Output the [X, Y] coordinate of the center of the cell containing the given text.  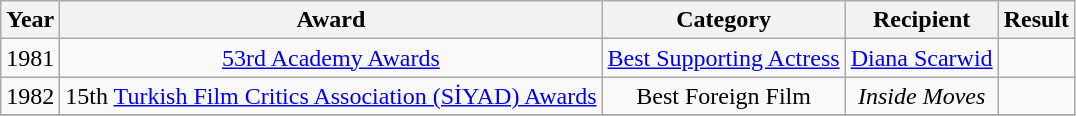
Recipient [922, 20]
Best Supporting Actress [724, 58]
Inside Moves [922, 96]
Year [30, 20]
15th Turkish Film Critics Association (SİYAD) Awards [331, 96]
1981 [30, 58]
1982 [30, 96]
Award [331, 20]
Result [1036, 20]
Category [724, 20]
Diana Scarwid [922, 58]
Best Foreign Film [724, 96]
53rd Academy Awards [331, 58]
